Capture the cell that displays the provided text and extract its [x, y] central coordinate. 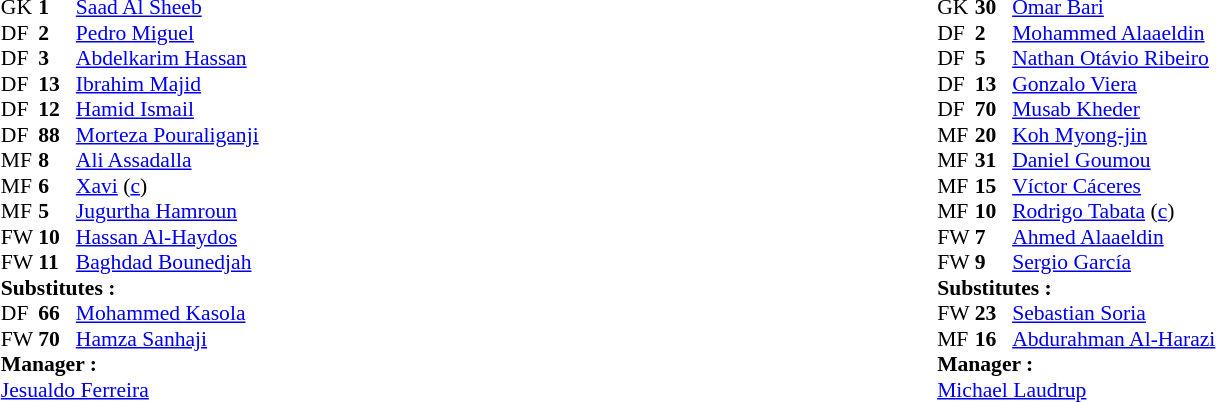
16 [994, 339]
11 [57, 263]
Baghdad Bounedjah [168, 263]
23 [994, 313]
Nathan Otávio Ribeiro [1114, 59]
Xavi (c) [168, 186]
Gonzalo Viera [1114, 84]
Mohammed Kasola [168, 313]
Musab Kheder [1114, 109]
Hassan Al-Haydos [168, 237]
88 [57, 135]
15 [994, 186]
Ahmed Alaaeldin [1114, 237]
Morteza Pouraliganji [168, 135]
Abdurahman Al-Harazi [1114, 339]
Rodrigo Tabata (c) [1114, 211]
20 [994, 135]
12 [57, 109]
7 [994, 237]
Ibrahim Majid [168, 84]
Mohammed Alaaeldin [1114, 33]
Abdelkarim Hassan [168, 59]
Hamza Sanhaji [168, 339]
3 [57, 59]
6 [57, 186]
Daniel Goumou [1114, 161]
Pedro Miguel [168, 33]
Sebastian Soria [1114, 313]
9 [994, 263]
66 [57, 313]
Koh Myong-jin [1114, 135]
Ali Assadalla [168, 161]
31 [994, 161]
Víctor Cáceres [1114, 186]
Jugurtha Hamroun [168, 211]
8 [57, 161]
Sergio García [1114, 263]
Hamid Ismail [168, 109]
